Pinpoint the cell where the given text exists, returning its [X, Y] midpoint coordinate. 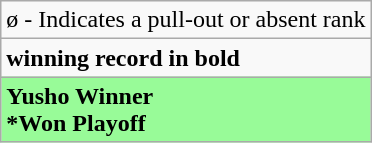
ø - Indicates a pull-out or absent rank [186, 20]
winning record in bold [186, 58]
Yusho Winner*Won Playoff [186, 110]
